Identify which cell holds the provided text, then report its [x, y] central coordinate. 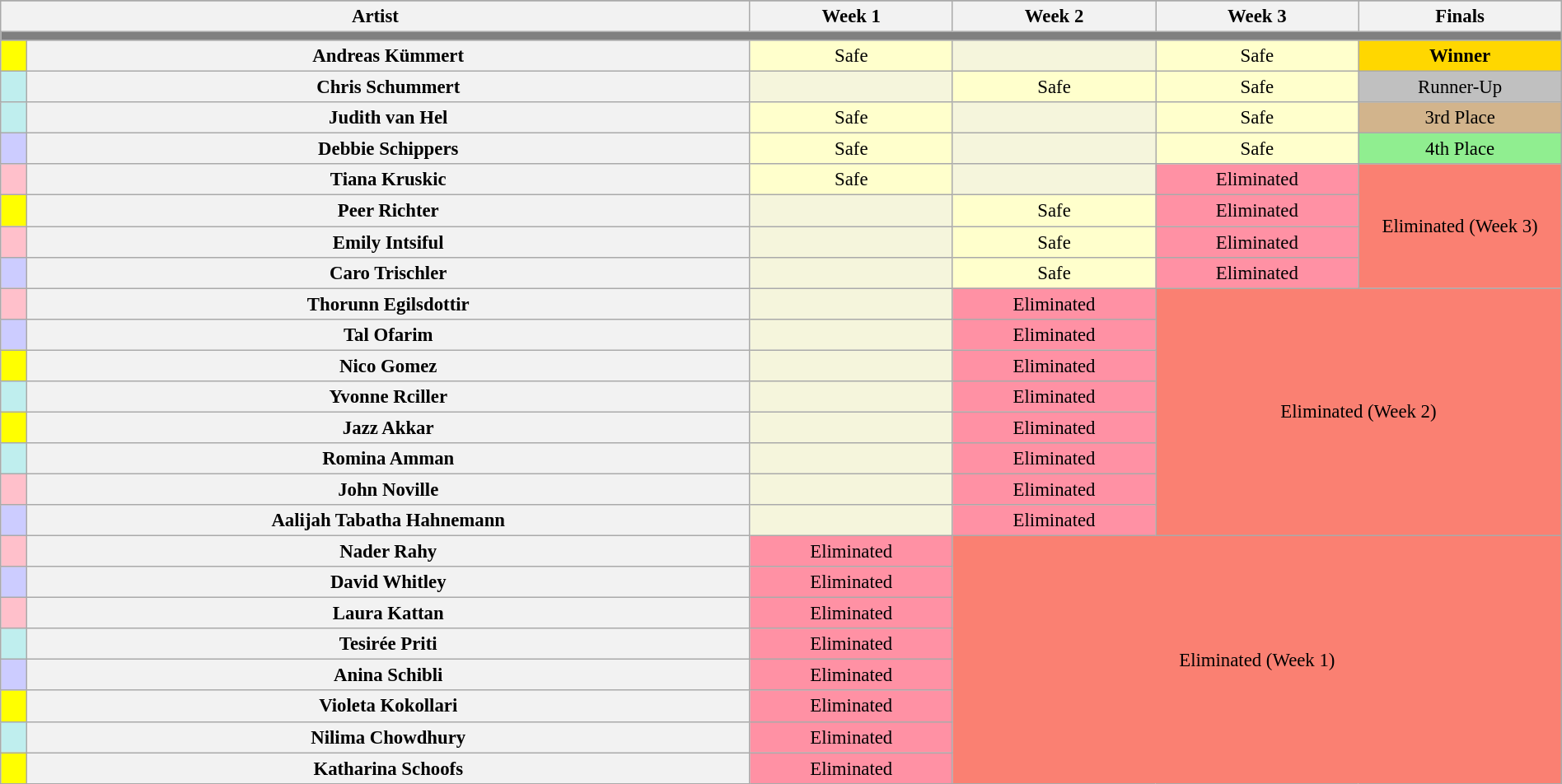
Tal Ofarim [388, 334]
Emily Intsiful [388, 242]
Eliminated (Week 1) [1257, 660]
Romina Amman [388, 459]
Aalijah Tabatha Hahnemann [388, 520]
Katharina Schoofs [388, 768]
Eliminated (Week 2) [1359, 412]
Week 1 [851, 16]
4th Place [1460, 149]
David Whitley [388, 582]
Tesirée Priti [388, 644]
Jazz Akkar [388, 427]
Week 2 [1054, 16]
Nico Gomez [388, 366]
Chris Schummert [388, 87]
Anina Schibli [388, 675]
Peer Richter [388, 211]
Caro Trischler [388, 273]
Yvonne Rciller [388, 397]
Tiana Kruskic [388, 180]
Nilima Chowdhury [388, 737]
Eliminated (Week 3) [1460, 226]
Andreas Kümmert [388, 56]
Laura Kattan [388, 614]
Debbie Schippers [388, 149]
John Noville [388, 489]
Violeta Kokollari [388, 707]
Winner [1460, 56]
3rd Place [1460, 118]
Week 3 [1257, 16]
Nader Rahy [388, 552]
Artist [376, 16]
Judith van Hel [388, 118]
Finals [1460, 16]
Thorunn Egilsdottir [388, 304]
Runner-Up [1460, 87]
